Determine the [X, Y] coordinate at the center of the cell enclosing the given text.  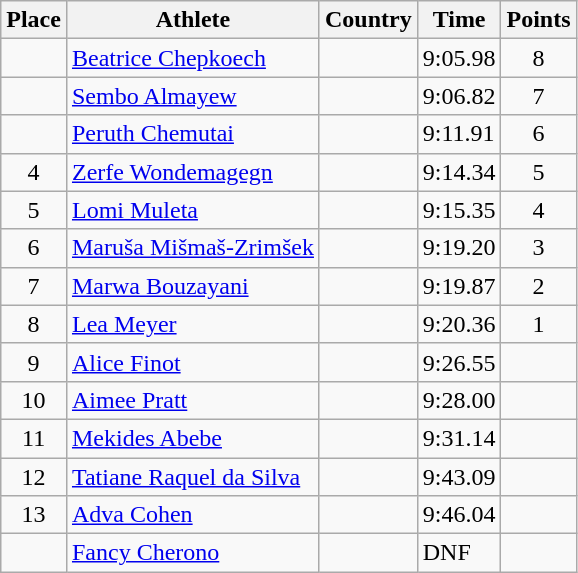
Peruth Chemutai [192, 134]
9:05.98 [459, 58]
Maruša Mišmaš-Zrimšek [192, 248]
Marwa Bouzayani [192, 286]
Fancy Cherono [192, 553]
Beatrice Chepkoech [192, 58]
9:20.36 [459, 324]
Athlete [192, 20]
Adva Cohen [192, 515]
DNF [459, 553]
Lomi Muleta [192, 210]
9:31.14 [459, 438]
9 [34, 362]
13 [34, 515]
Lea Meyer [192, 324]
12 [34, 477]
Time [459, 20]
11 [34, 438]
9:06.82 [459, 96]
2 [538, 286]
Tatiane Raquel da Silva [192, 477]
9:19.87 [459, 286]
Alice Finot [192, 362]
9:43.09 [459, 477]
9:14.34 [459, 172]
9:28.00 [459, 400]
Mekides Abebe [192, 438]
9:19.20 [459, 248]
Zerfe Wondemagegn [192, 172]
Points [538, 20]
9:26.55 [459, 362]
Sembo Almayew [192, 96]
9:46.04 [459, 515]
9:15.35 [459, 210]
3 [538, 248]
Country [368, 20]
Aimee Pratt [192, 400]
10 [34, 400]
1 [538, 324]
9:11.91 [459, 134]
Place [34, 20]
